Output the (x, y) coordinate of the center of the cell containing the given text.  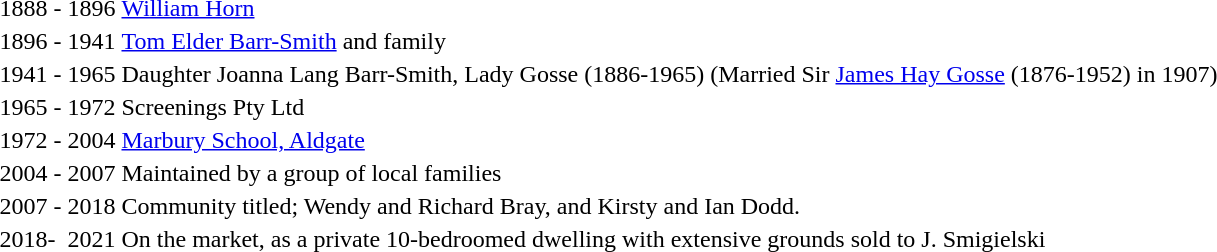
1965 (92, 74)
1972 (92, 107)
2007 (92, 173)
2004 (92, 140)
2018 (92, 206)
1941 (92, 41)
